For the text-containing cell, return its midpoint in [X, Y] coordinate format. 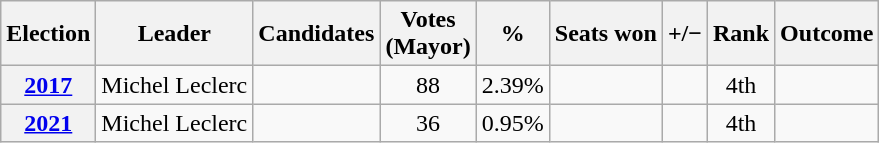
2021 [48, 123]
0.95% [512, 123]
2.39% [512, 85]
Election [48, 34]
36 [428, 123]
Votes (Mayor) [428, 34]
+/− [684, 34]
Outcome [827, 34]
Rank [740, 34]
88 [428, 85]
% [512, 34]
Leader [174, 34]
Seats won [606, 34]
2017 [48, 85]
Candidates [316, 34]
